Detect which cell encompasses the target text, then output its [X, Y] center coordinate. 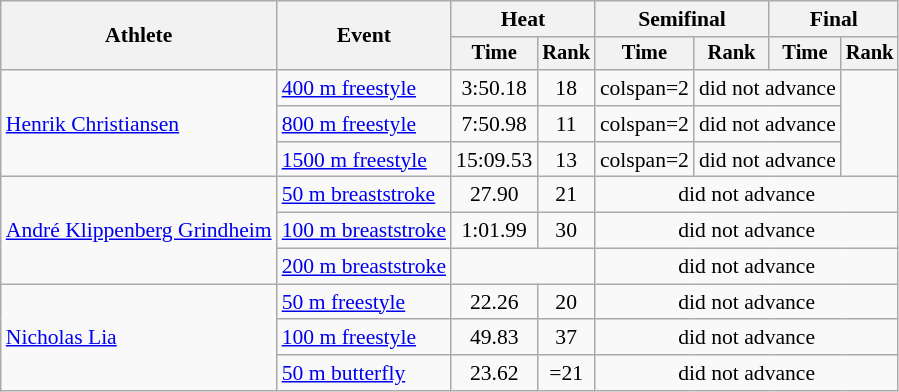
23.62 [494, 373]
400 m freestyle [364, 88]
13 [566, 160]
Nicholas Lia [139, 338]
20 [566, 302]
22.26 [494, 302]
11 [566, 124]
200 m breaststroke [364, 267]
Heat [523, 19]
3:50.18 [494, 88]
Athlete [139, 36]
37 [566, 338]
Henrik Christiansen [139, 124]
=21 [566, 373]
Final [834, 19]
Semifinal [682, 19]
800 m freestyle [364, 124]
30 [566, 231]
50 m butterfly [364, 373]
21 [566, 195]
15:09.53 [494, 160]
7:50.98 [494, 124]
100 m freestyle [364, 338]
André Klippenberg Grindheim [139, 230]
100 m breaststroke [364, 231]
27.90 [494, 195]
49.83 [494, 338]
18 [566, 88]
50 m breaststroke [364, 195]
Event [364, 36]
50 m freestyle [364, 302]
1:01.99 [494, 231]
1500 m freestyle [364, 160]
